Extract the [x, y] coordinate from the center of the cell holding the provided text.  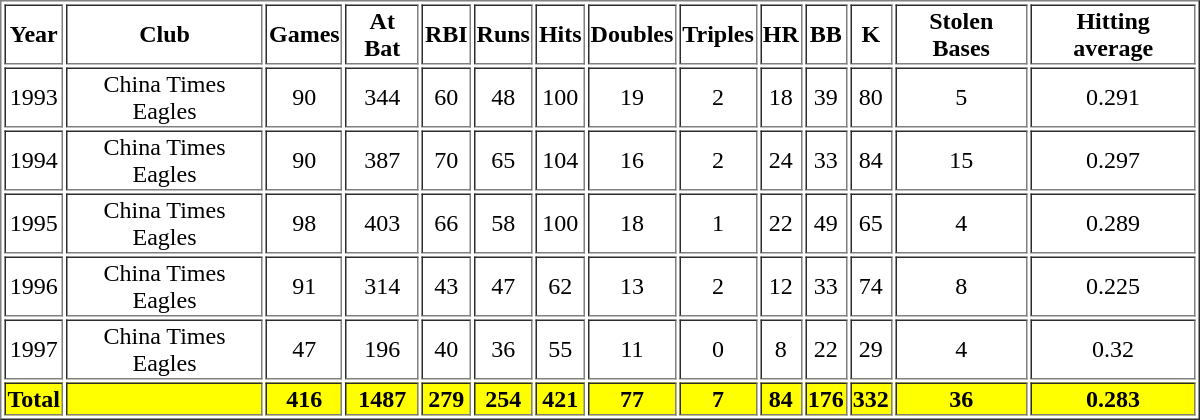
24 [781, 160]
5 [962, 98]
1994 [33, 160]
176 [826, 398]
0.291 [1114, 98]
0.289 [1114, 224]
12 [781, 286]
1995 [33, 224]
74 [871, 286]
344 [382, 98]
39 [826, 98]
Triples [718, 34]
Club [164, 34]
19 [632, 98]
0.283 [1114, 398]
At Bat [382, 34]
104 [560, 160]
BB [826, 34]
11 [632, 350]
RBI [446, 34]
1993 [33, 98]
62 [560, 286]
15 [962, 160]
77 [632, 398]
29 [871, 350]
314 [382, 286]
Hitting average [1114, 34]
0 [718, 350]
98 [304, 224]
0.225 [1114, 286]
91 [304, 286]
55 [560, 350]
48 [504, 98]
332 [871, 398]
254 [504, 398]
7 [718, 398]
0.32 [1114, 350]
49 [826, 224]
HR [781, 34]
70 [446, 160]
387 [382, 160]
1487 [382, 398]
Total [33, 398]
Stolen Bases [962, 34]
1997 [33, 350]
80 [871, 98]
16 [632, 160]
403 [382, 224]
58 [504, 224]
13 [632, 286]
196 [382, 350]
421 [560, 398]
K [871, 34]
40 [446, 350]
279 [446, 398]
66 [446, 224]
0.297 [1114, 160]
60 [446, 98]
1996 [33, 286]
Runs [504, 34]
Hits [560, 34]
Games [304, 34]
Doubles [632, 34]
43 [446, 286]
416 [304, 398]
Year [33, 34]
1 [718, 224]
